Locate the cell with the specified text and output its [x, y] center coordinate. 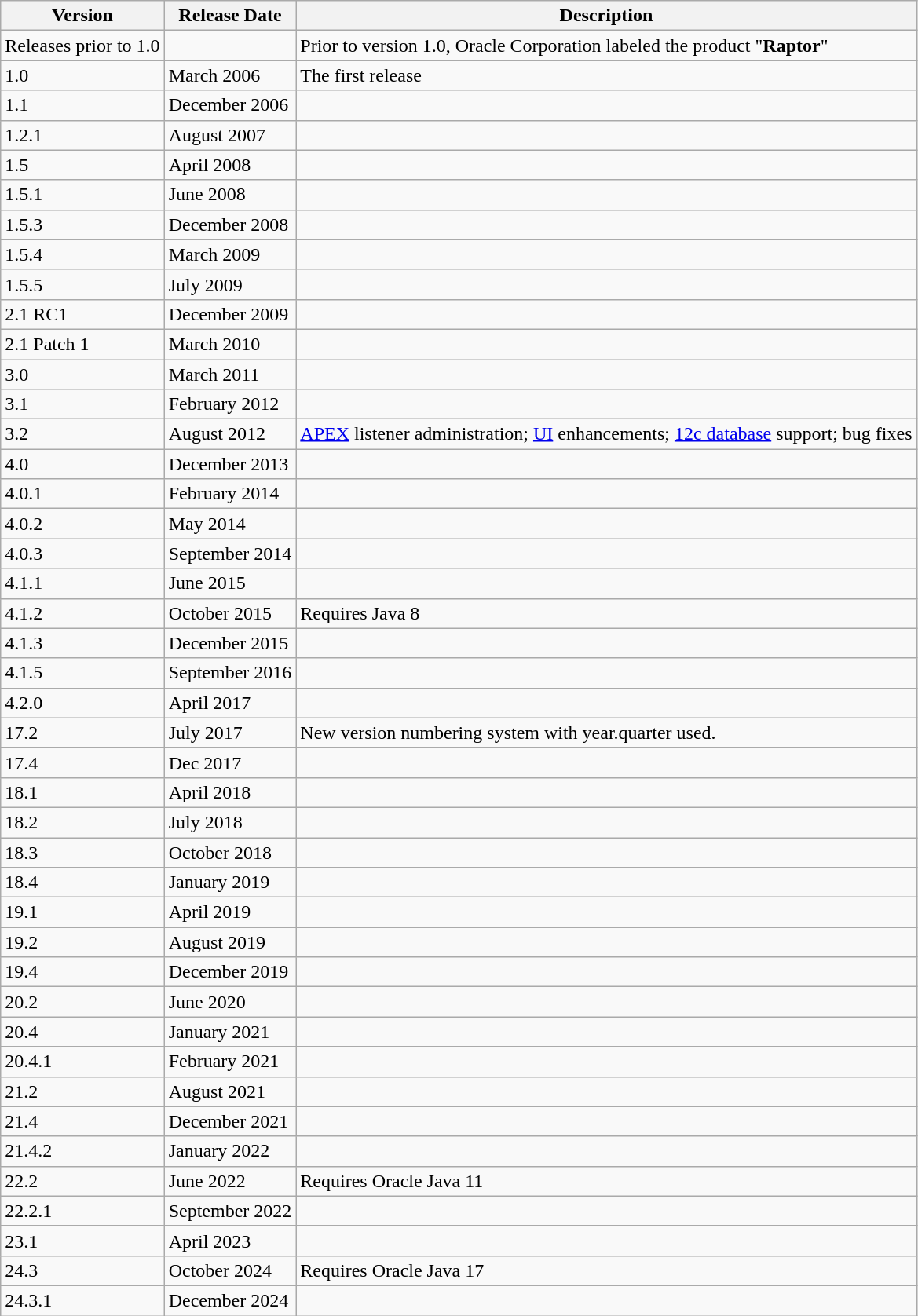
Description [606, 16]
1.2.1 [82, 135]
18.1 [82, 792]
April 2019 [230, 912]
Prior to version 1.0, Oracle Corporation labeled the product "Raptor" [606, 46]
2.1 Patch 1 [82, 344]
21.4 [82, 1121]
4.0.3 [82, 554]
1.5.3 [82, 225]
Requires Java 8 [606, 613]
August 2007 [230, 135]
March 2006 [230, 75]
4.0.2 [82, 524]
May 2014 [230, 524]
17.2 [82, 733]
October 2015 [230, 613]
The first release [606, 75]
24.3 [82, 1270]
19.4 [82, 972]
August 2021 [230, 1091]
December 2015 [230, 643]
20.2 [82, 1002]
1.5.5 [82, 284]
1.1 [82, 105]
3.0 [82, 375]
Version [82, 16]
June 2020 [230, 1002]
June 2015 [230, 583]
21.2 [82, 1091]
17.4 [82, 762]
20.4 [82, 1032]
February 2021 [230, 1062]
22.2.1 [82, 1211]
June 2008 [230, 195]
February 2014 [230, 494]
4.1.3 [82, 643]
23.1 [82, 1241]
Releases prior to 1.0 [82, 46]
October 2024 [230, 1270]
April 2018 [230, 792]
1.0 [82, 75]
New version numbering system with year.quarter used. [606, 733]
March 2011 [230, 375]
4.0.1 [82, 494]
January 2019 [230, 883]
18.2 [82, 822]
3.1 [82, 404]
1.5 [82, 165]
April 2017 [230, 703]
September 2022 [230, 1211]
19.2 [82, 942]
October 2018 [230, 852]
December 2019 [230, 972]
3.2 [82, 434]
September 2014 [230, 554]
August 2019 [230, 942]
1.5.4 [82, 254]
4.1.5 [82, 673]
December 2021 [230, 1121]
July 2017 [230, 733]
January 2021 [230, 1032]
January 2022 [230, 1151]
21.4.2 [82, 1151]
18.3 [82, 852]
December 2024 [230, 1300]
Dec 2017 [230, 762]
1.5.1 [82, 195]
August 2012 [230, 434]
18.4 [82, 883]
20.4.1 [82, 1062]
April 2008 [230, 165]
4.1.2 [82, 613]
July 2009 [230, 284]
24.3.1 [82, 1300]
19.1 [82, 912]
APEX listener administration; UI enhancements; 12c database support; bug fixes [606, 434]
4.0 [82, 464]
22.2 [82, 1181]
March 2010 [230, 344]
December 2008 [230, 225]
4.2.0 [82, 703]
4.1.1 [82, 583]
March 2009 [230, 254]
June 2022 [230, 1181]
Requires Oracle Java 11 [606, 1181]
July 2018 [230, 822]
December 2013 [230, 464]
Release Date [230, 16]
December 2006 [230, 105]
Requires Oracle Java 17 [606, 1270]
April 2023 [230, 1241]
2.1 RC1 [82, 314]
February 2012 [230, 404]
September 2016 [230, 673]
December 2009 [230, 314]
